Find where the given text appears and provide that cell's center as [X, Y] coordinate. 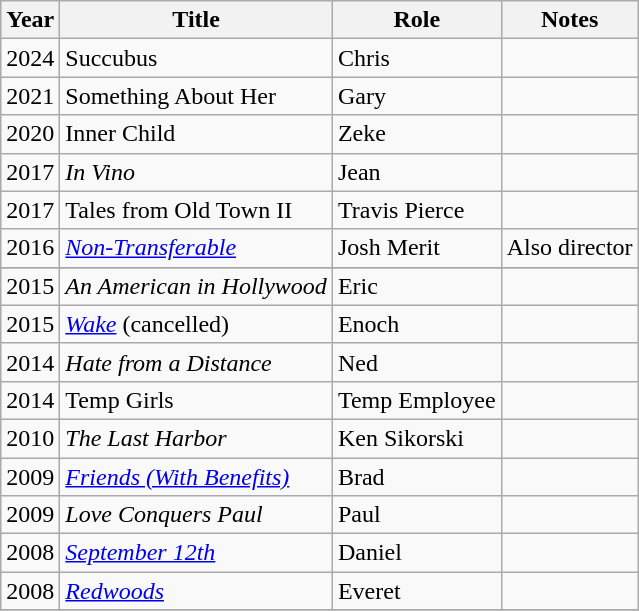
2016 [30, 248]
Tales from Old Town II [196, 210]
Enoch [416, 324]
Josh Merit [416, 248]
Title [196, 20]
Paul [416, 515]
September 12th [196, 553]
Love Conquers Paul [196, 515]
In Vino [196, 172]
The Last Harbor [196, 438]
Temp Employee [416, 400]
Something About Her [196, 96]
Ken Sikorski [416, 438]
2024 [30, 58]
Jean [416, 172]
An American in Hollywood [196, 286]
Eric [416, 286]
Temp Girls [196, 400]
Also director [570, 248]
Notes [570, 20]
Hate from a Distance [196, 362]
2021 [30, 96]
Succubus [196, 58]
Friends (With Benefits) [196, 477]
Wake (cancelled) [196, 324]
Daniel [416, 553]
Role [416, 20]
Inner Child [196, 134]
Zeke [416, 134]
Gary [416, 96]
Brad [416, 477]
Year [30, 20]
Redwoods [196, 591]
2020 [30, 134]
Everet [416, 591]
Travis Pierce [416, 210]
2010 [30, 438]
Ned [416, 362]
Non-Transferable [196, 248]
Chris [416, 58]
